Determine the (x, y) coordinate at the center of the cell enclosing the given text.  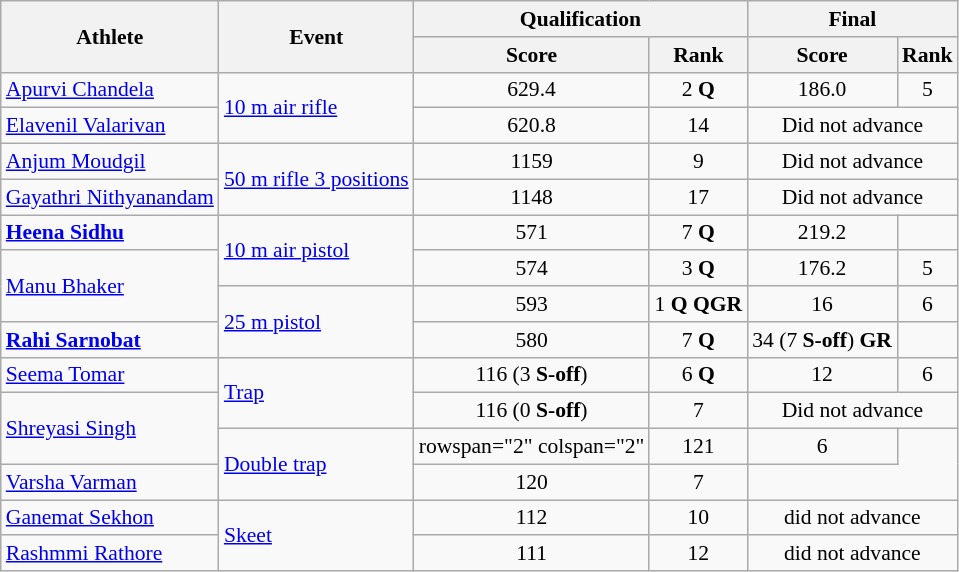
Rahi Sarnobat (110, 340)
120 (532, 482)
574 (532, 269)
121 (698, 447)
176.2 (822, 269)
2 Q (698, 90)
1 Q QGR (698, 304)
9 (698, 162)
112 (532, 518)
1148 (532, 197)
Anjum Moudgil (110, 162)
25 m pistol (316, 322)
580 (532, 340)
1159 (532, 162)
Seema Tomar (110, 375)
Athlete (110, 36)
Final (852, 19)
593 (532, 304)
14 (698, 126)
Heena Sidhu (110, 233)
571 (532, 233)
10 m air rifle (316, 108)
rowspan="2" colspan="2" (532, 447)
Double trap (316, 464)
116 (0 S-off) (532, 411)
116 (3 S-off) (532, 375)
17 (698, 197)
620.8 (532, 126)
Gayathri Nithyanandam (110, 197)
50 m rifle 3 positions (316, 180)
Event (316, 36)
Qualification (580, 19)
Shreyasi Singh (110, 428)
Skeet (316, 536)
Elavenil Valarivan (110, 126)
Trap (316, 392)
Apurvi Chandela (110, 90)
10 (698, 518)
Manu Bhaker (110, 286)
3 Q (698, 269)
111 (532, 554)
34 (7 S-off) GR (822, 340)
6 Q (698, 375)
10 m air pistol (316, 250)
Ganemat Sekhon (110, 518)
Rashmmi Rathore (110, 554)
Varsha Varman (110, 482)
219.2 (822, 233)
16 (822, 304)
629.4 (532, 90)
186.0 (822, 90)
